Find where the given text appears and provide that cell's center as [X, Y] coordinate. 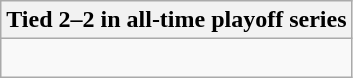
Tied 2–2 in all-time playoff series [176, 20]
